Output the [X, Y] coordinate of the center of the cell containing the given text.  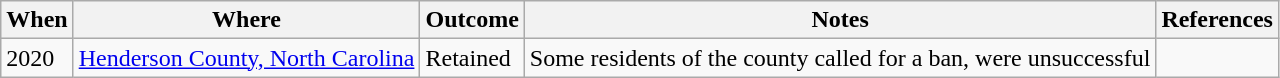
Retained [472, 58]
2020 [37, 58]
Outcome [472, 20]
References [1218, 20]
When [37, 20]
Notes [840, 20]
Henderson County, North Carolina [246, 58]
Where [246, 20]
Some residents of the county called for a ban, were unsuccessful [840, 58]
